Extract the [X, Y] coordinate from the center of the cell holding the provided text.  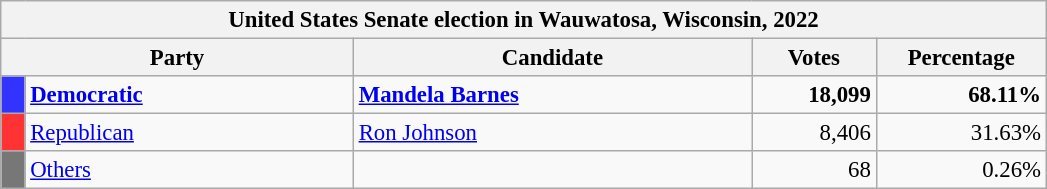
Votes [814, 58]
Percentage [961, 58]
68.11% [961, 95]
Republican [189, 133]
Party [178, 58]
18,099 [814, 95]
Democratic [189, 95]
8,406 [814, 133]
68 [814, 170]
31.63% [961, 133]
0.26% [961, 170]
Candidate [552, 58]
Ron Johnson [552, 133]
Others [189, 170]
Mandela Barnes [552, 95]
United States Senate election in Wauwatosa, Wisconsin, 2022 [524, 20]
